Scan for the cell matching the given text and deliver its [x, y] coordinate at center. 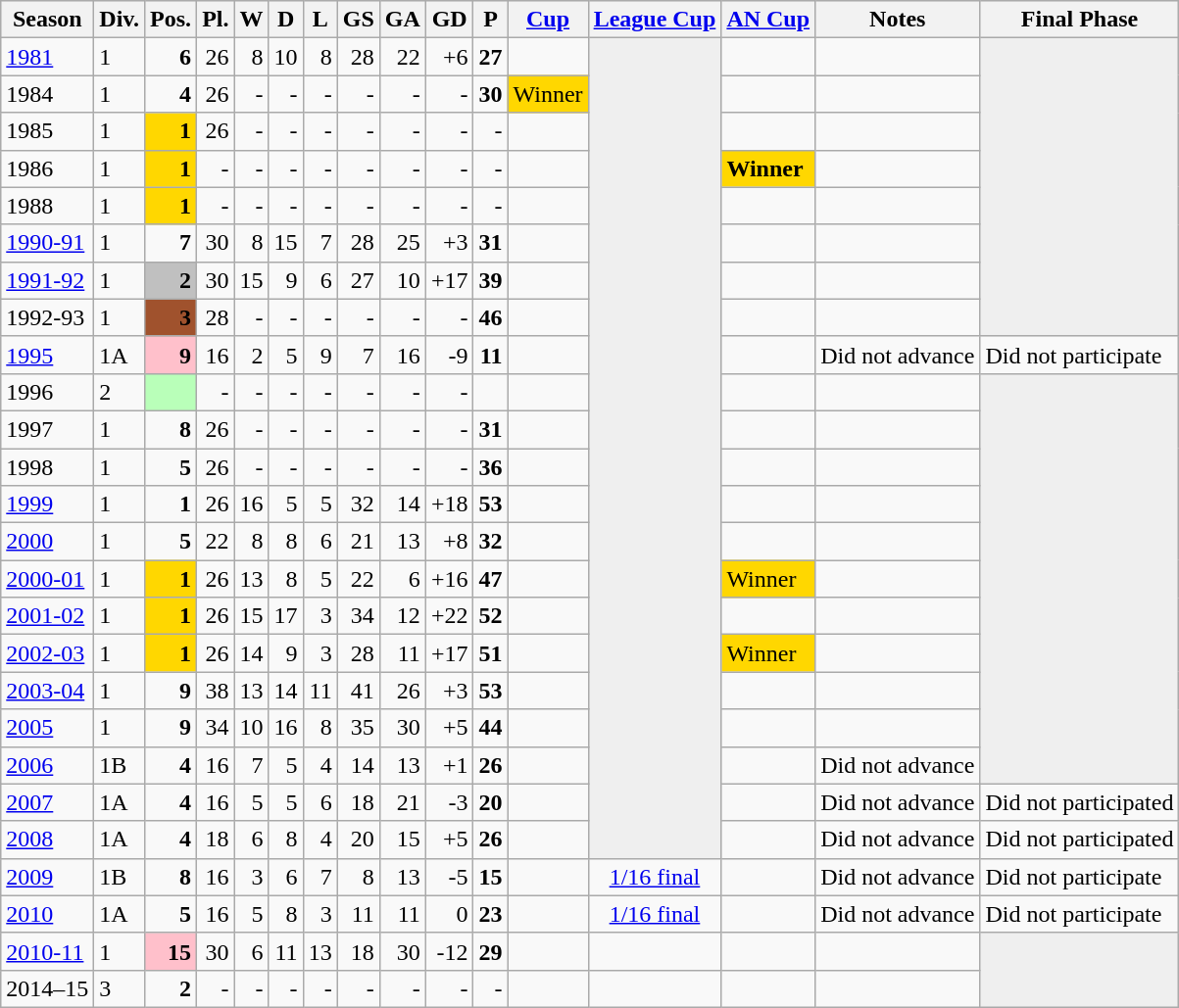
1984 [47, 94]
2000-01 [47, 579]
2001-02 [47, 616]
2006 [47, 765]
52 [490, 616]
GS [359, 20]
51 [490, 653]
23 [490, 914]
+1 [449, 765]
+6 [449, 57]
Final Phase [1080, 20]
League Cup [655, 20]
-3 [449, 802]
-9 [449, 355]
2008 [47, 840]
38 [216, 691]
AN Cup [768, 20]
29 [490, 951]
1997 [47, 429]
2014–15 [47, 988]
2009 [47, 877]
2003-04 [47, 691]
1998 [47, 467]
1991-92 [47, 280]
1985 [47, 131]
W [251, 20]
1988 [47, 206]
0 [449, 914]
2010 [47, 914]
+8 [449, 542]
-5 [449, 877]
L [319, 20]
36 [490, 467]
1996 [47, 392]
Season [47, 20]
GA [402, 20]
Pos. [171, 20]
2002-03 [47, 653]
Notes [898, 20]
1995 [47, 355]
39 [490, 280]
+22 [449, 616]
+16 [449, 579]
47 [490, 579]
1999 [47, 504]
2007 [47, 802]
17 [286, 616]
-12 [449, 951]
D [286, 20]
1992-93 [47, 317]
25 [402, 243]
+18 [449, 504]
Cup [548, 20]
Div. [120, 20]
1990-91 [47, 243]
35 [359, 728]
1981 [47, 57]
46 [490, 317]
1986 [47, 168]
12 [402, 616]
GD [449, 20]
P [490, 20]
44 [490, 728]
Pl. [216, 20]
2005 [47, 728]
2000 [47, 542]
41 [359, 691]
2010-11 [47, 951]
